Capture the cell that displays the provided text and extract its [X, Y] central coordinate. 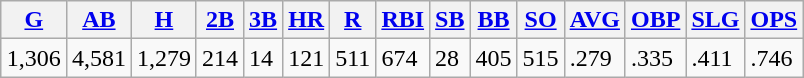
28 [450, 58]
121 [306, 58]
OBP [655, 20]
H [164, 20]
511 [353, 58]
SO [540, 20]
214 [220, 58]
RBI [403, 20]
674 [403, 58]
14 [264, 58]
.411 [716, 58]
1,279 [164, 58]
BB [494, 20]
4,581 [98, 58]
3B [264, 20]
1,306 [34, 58]
R [353, 20]
SB [450, 20]
.335 [655, 58]
.279 [594, 58]
AVG [594, 20]
515 [540, 58]
AB [98, 20]
OPS [774, 20]
HR [306, 20]
.746 [774, 58]
SLG [716, 20]
405 [494, 58]
2B [220, 20]
G [34, 20]
